From the cell containing the given text, extract its center point as (X, Y) coordinate. 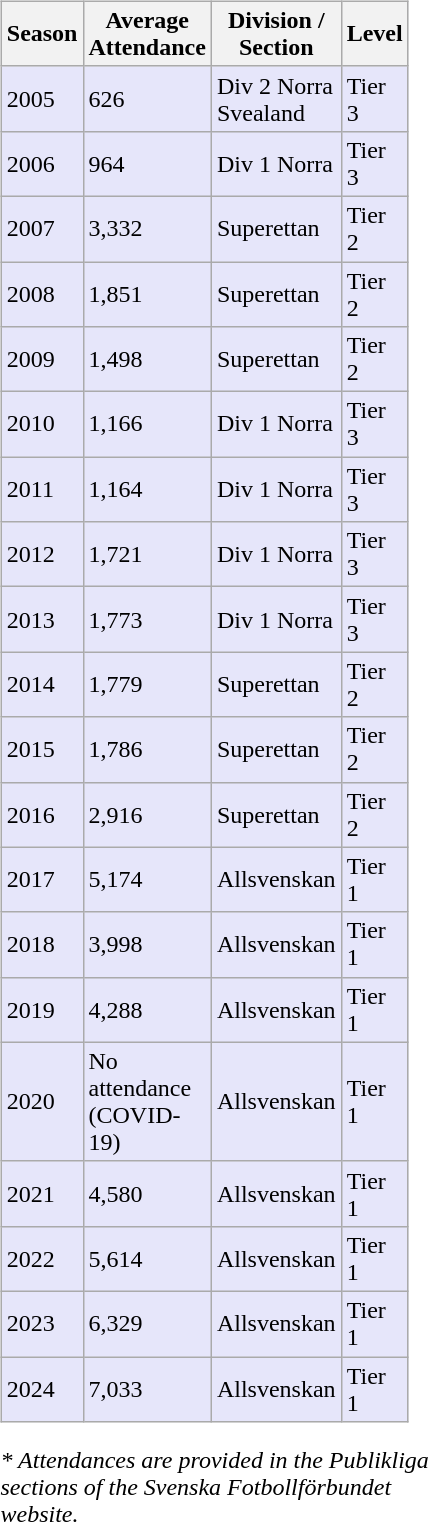
Division / Section (276, 34)
Season (42, 34)
2017 (42, 880)
3,332 (147, 228)
964 (147, 164)
2013 (42, 620)
2006 (42, 164)
2020 (42, 1102)
1,498 (147, 360)
2005 (42, 98)
2022 (42, 1258)
2009 (42, 360)
1,773 (147, 620)
5,174 (147, 880)
2011 (42, 490)
1,721 (147, 554)
2,916 (147, 814)
626 (147, 98)
Div 2 Norra Svealand (276, 98)
4,580 (147, 1194)
2010 (42, 424)
3,998 (147, 944)
2008 (42, 294)
2007 (42, 228)
7,033 (147, 1388)
1,166 (147, 424)
1,164 (147, 490)
Average Attendance (147, 34)
2023 (42, 1324)
2016 (42, 814)
Level (374, 34)
2024 (42, 1388)
2012 (42, 554)
2021 (42, 1194)
1,779 (147, 684)
2014 (42, 684)
6,329 (147, 1324)
2015 (42, 750)
2018 (42, 944)
4,288 (147, 1010)
No attendance (COVID-19) (147, 1102)
5,614 (147, 1258)
1,786 (147, 750)
1,851 (147, 294)
2019 (42, 1010)
